Identify which cell holds the provided text, then report its (x, y) central coordinate. 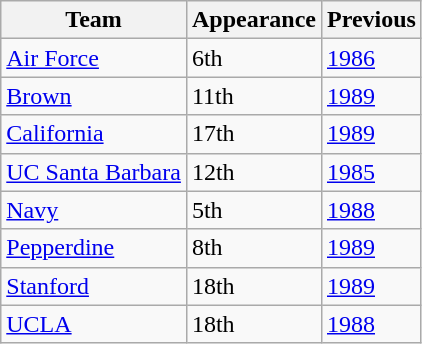
Navy (94, 210)
5th (254, 210)
UC Santa Barbara (94, 172)
1986 (371, 58)
UCLA (94, 324)
California (94, 134)
8th (254, 248)
Appearance (254, 20)
Team (94, 20)
12th (254, 172)
17th (254, 134)
Brown (94, 96)
Stanford (94, 286)
11th (254, 96)
6th (254, 58)
Previous (371, 20)
Air Force (94, 58)
Pepperdine (94, 248)
1985 (371, 172)
